Output the (x, y) coordinate of the center of the cell containing the given text.  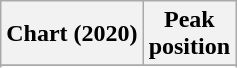
Chart (2020) (72, 34)
Peakposition (189, 34)
